Determine the [X, Y] coordinate at the center of the cell enclosing the given text.  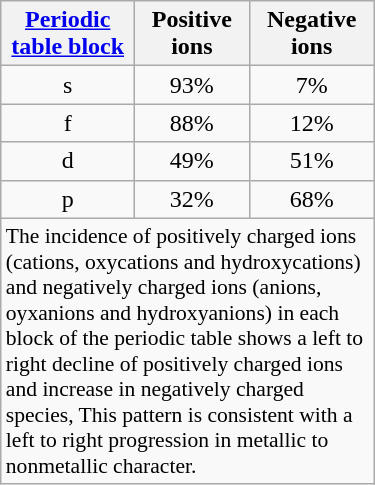
12% [312, 123]
32% [192, 199]
s [68, 85]
p [68, 199]
7% [312, 85]
d [68, 161]
Periodic table block [68, 34]
68% [312, 199]
93% [192, 85]
88% [192, 123]
Positive ions [192, 34]
49% [192, 161]
51% [312, 161]
Negative ions [312, 34]
f [68, 123]
